Return the (X, Y) coordinate for the center point of the cell that contains the specified text.  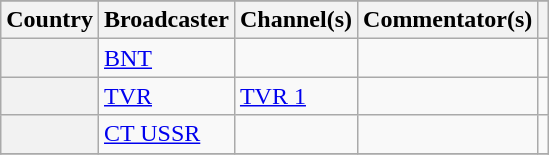
CT USSR (166, 134)
Commentator(s) (448, 20)
TVR 1 (296, 96)
Country (50, 20)
BNT (166, 58)
Channel(s) (296, 20)
TVR (166, 96)
Broadcaster (166, 20)
